Return the [X, Y] coordinate for the center point of the cell that contains the specified text.  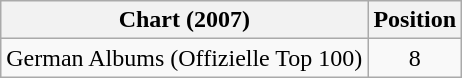
German Albums (Offizielle Top 100) [184, 58]
Chart (2007) [184, 20]
Position [415, 20]
8 [415, 58]
